Find where the given text appears and provide that cell's center as (X, Y) coordinate. 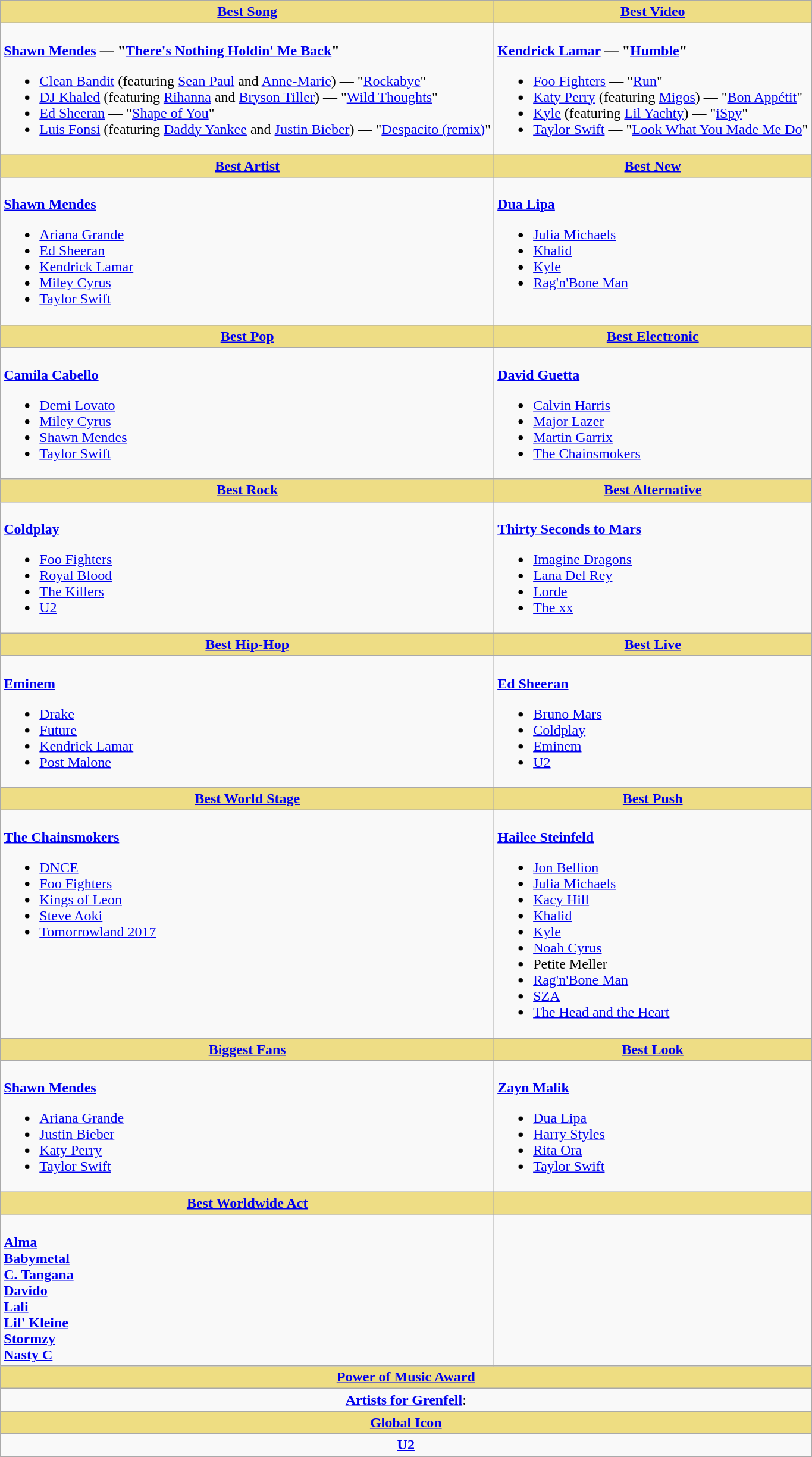
Best Look (653, 1049)
Camila CabelloDemi LovatoMiley CyrusShawn MendesTaylor Swift (247, 413)
EminemDrakeFutureKendrick LamarPost Malone (247, 721)
Hailee SteinfeldJon BellionJulia MichaelsKacy HillKhalidKyleNoah CyrusPetite MellerRag'n'Bone ManSZAThe Head and the Heart (653, 923)
Shawn MendesAriana GrandeEd SheeranKendrick LamarMiley CyrusTaylor Swift (247, 251)
Ed SheeranBruno MarsColdplayEminemU2 (653, 721)
Power of Music Award (406, 1377)
Best Live (653, 644)
Best Song (247, 12)
Best World Stage (247, 798)
Shawn MendesAriana GrandeJustin BieberKaty PerryTaylor Swift (247, 1127)
Global Icon (406, 1422)
David GuettaCalvin HarrisMajor LazerMartin GarrixThe Chainsmokers (653, 413)
Alma Babymetal C. Tangana Davido Lali Lil' Kleine Stormzy Nasty C (247, 1290)
Best Pop (247, 336)
Best Push (653, 798)
The ChainsmokersDNCEFoo FightersKings of LeonSteve AokiTomorrowland 2017 (247, 923)
Artists for Grenfell: (406, 1400)
Best Video (653, 12)
Zayn MalikDua LipaHarry StylesRita OraTaylor Swift (653, 1127)
Dua LipaJulia MichaelsKhalidKyleRag'n'Bone Man (653, 251)
Best Electronic (653, 336)
U2 (406, 1445)
Best Alternative (653, 490)
ColdplayFoo FightersRoyal BloodThe KillersU2 (247, 568)
Thirty Seconds to MarsImagine DragonsLana Del ReyLordeThe xx (653, 568)
Best Artist (247, 166)
Best Rock (247, 490)
Best Hip-Hop (247, 644)
Biggest Fans (247, 1049)
Best New (653, 166)
Best Worldwide Act (247, 1204)
